Scan for the cell matching the given text and deliver its (X, Y) coordinate at center. 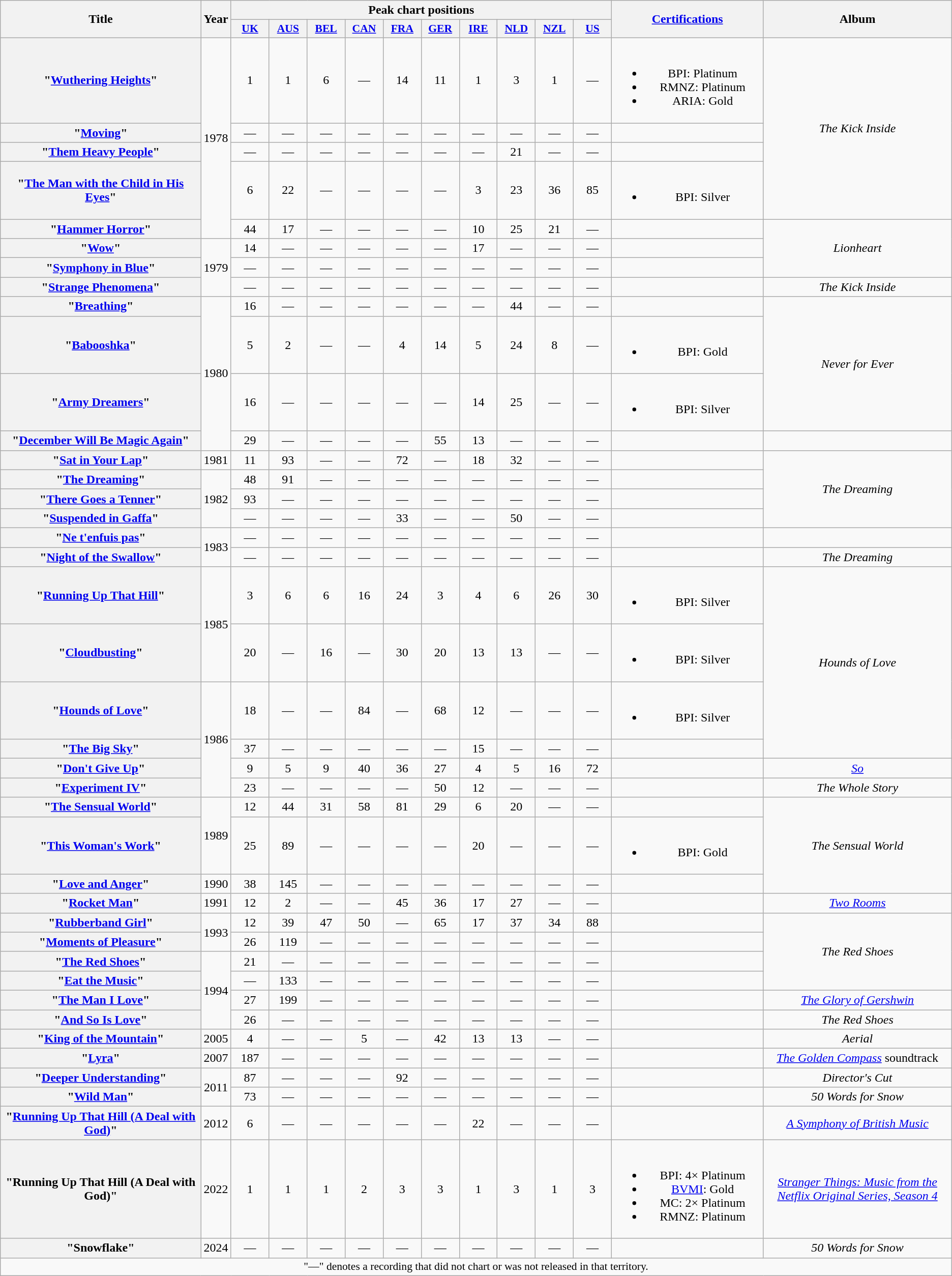
145 (288, 884)
The Sensual World (857, 846)
"And So Is Love" (101, 1019)
Director's Cut (857, 1078)
8 (554, 345)
1985 (216, 624)
33 (402, 518)
NZL (554, 29)
15 (478, 749)
"Wild Man" (101, 1097)
The Whole Story (857, 788)
US (593, 29)
1981 (216, 460)
1980 (216, 373)
FRA (402, 29)
Stranger Things: Music from the Netflix Original Series, Season 4 (857, 1189)
1991 (216, 903)
81 (402, 807)
39 (288, 922)
1990 (216, 884)
"This Woman's Work" (101, 846)
2011 (216, 1087)
"Hammer Horror" (101, 229)
40 (364, 768)
The Glory of Gershwin (857, 1000)
"Babooshka" (101, 345)
"There Goes a Tenner" (101, 499)
BPI: PlatinumRMNZ: PlatinumARIA: Gold (688, 80)
48 (250, 479)
GER (440, 29)
Peak chart positions (421, 10)
"Deeper Understanding" (101, 1078)
2005 (216, 1039)
"Wuthering Heights" (101, 80)
"Symphony in Blue" (101, 268)
"Eat the Music" (101, 980)
CAN (364, 29)
"Suspended in Gaffa" (101, 518)
Never for Ever (857, 364)
34 (554, 922)
"Running Up That Hill" (101, 595)
1983 (216, 547)
Lionheart (857, 248)
"Sat in Your Lap" (101, 460)
"Them Heavy People" (101, 152)
187 (250, 1058)
2022 (216, 1189)
"The Man I Love" (101, 1000)
"Rubberband Girl" (101, 922)
"Ne t'enfuis pas" (101, 537)
1986 (216, 740)
1993 (216, 932)
"Night of the Swallow" (101, 557)
Title (101, 19)
91 (288, 479)
42 (440, 1039)
Hounds of Love (857, 662)
58 (364, 807)
"—" denotes a recording that did not chart or was not released in that territory. (476, 1267)
"The Man with the Child in His Eyes" (101, 190)
"Lyra" (101, 1058)
1978 (216, 138)
84 (364, 710)
"The Red Shoes" (101, 961)
38 (250, 884)
"The Sensual World" (101, 807)
"The Big Sky" (101, 749)
1994 (216, 990)
"Hounds of Love" (101, 710)
55 (440, 441)
"Moving" (101, 133)
BEL (326, 29)
10 (478, 229)
73 (250, 1097)
68 (440, 710)
Two Rooms (857, 903)
"Wow" (101, 248)
1979 (216, 268)
"Breathing" (101, 306)
"Don't Give Up" (101, 768)
"Army Dreamers" (101, 402)
Year (216, 19)
2012 (216, 1123)
1989 (216, 835)
85 (593, 190)
"Cloudbusting" (101, 653)
Aerial (857, 1039)
119 (288, 942)
IRE (478, 29)
"Moments of Pleasure" (101, 942)
92 (402, 1078)
65 (440, 922)
"Rocket Man" (101, 903)
1982 (216, 499)
"King of the Mountain" (101, 1039)
199 (288, 1000)
133 (288, 980)
AUS (288, 29)
"Snowflake" (101, 1248)
A Symphony of British Music (857, 1123)
"Strange Phenomena" (101, 287)
89 (288, 846)
BPI: 4× PlatinumBVMI: GoldMC: 2× PlatinumRMNZ: Platinum (688, 1189)
47 (326, 922)
"December Will Be Magic Again" (101, 441)
UK (250, 29)
2024 (216, 1248)
So (857, 768)
"Love and Anger" (101, 884)
Album (857, 19)
The Golden Compass soundtrack (857, 1058)
31 (326, 807)
"The Dreaming" (101, 479)
Certifications (688, 19)
NLD (517, 29)
"Experiment IV" (101, 788)
87 (250, 1078)
88 (593, 922)
32 (517, 460)
2007 (216, 1058)
45 (402, 903)
